Capture the cell that displays the provided text and extract its (X, Y) central coordinate. 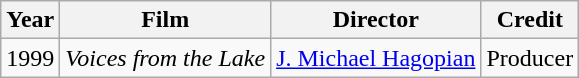
Year (30, 20)
Film (166, 20)
J. Michael Hagopian (376, 58)
1999 (30, 58)
Producer (530, 58)
Voices from the Lake (166, 58)
Credit (530, 20)
Director (376, 20)
